Determine the [X, Y] coordinate at the center of the cell enclosing the given text.  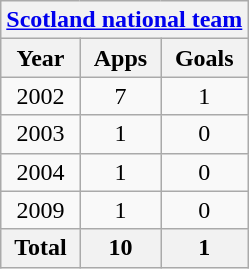
Total [40, 248]
Apps [120, 58]
Year [40, 58]
2004 [40, 172]
10 [120, 248]
2002 [40, 96]
2009 [40, 210]
Scotland national team [124, 20]
7 [120, 96]
Goals [204, 58]
2003 [40, 134]
